Locate the cell with the specified text and output its [x, y] center coordinate. 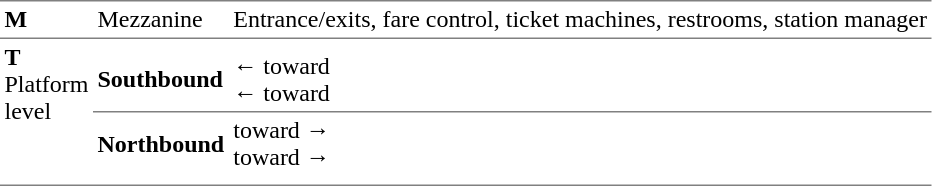
toward → toward → [580, 144]
Mezzanine [161, 19]
Entrance/exits, fare control, ticket machines, restrooms, station manager [580, 19]
TPlatform level [46, 112]
← toward ← toward [580, 80]
Northbound [161, 144]
M [46, 19]
Southbound [161, 80]
